Extract the (x, y) coordinate from the center of the cell holding the provided text.  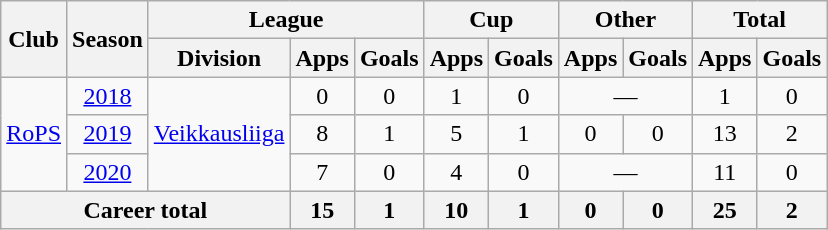
13 (725, 134)
5 (456, 134)
Other (625, 20)
Total (760, 20)
15 (322, 210)
4 (456, 172)
Cup (491, 20)
2020 (108, 172)
Club (34, 39)
10 (456, 210)
Veikkausliiga (219, 134)
11 (725, 172)
8 (322, 134)
25 (725, 210)
2018 (108, 96)
RoPS (34, 134)
7 (322, 172)
Division (219, 58)
Career total (146, 210)
League (286, 20)
Season (108, 39)
2019 (108, 134)
